Capture the cell that displays the provided text and extract its [X, Y] central coordinate. 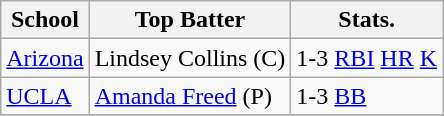
Lindsey Collins (C) [190, 58]
1-3 RBI HR K [367, 58]
Amanda Freed (P) [190, 96]
Stats. [367, 20]
UCLA [45, 96]
1-3 BB [367, 96]
Arizona [45, 58]
Top Batter [190, 20]
School [45, 20]
